Search for the cell housing the specified text and yield its [X, Y] center coordinate. 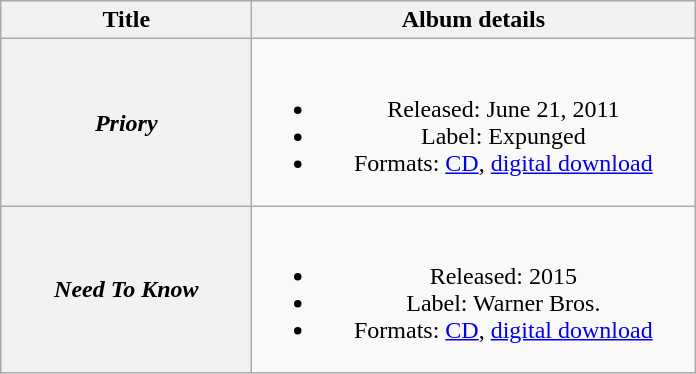
Priory [126, 122]
Released: 2015Label: Warner Bros.Formats: CD, digital download [474, 290]
Title [126, 20]
Released: June 21, 2011Label: ExpungedFormats: CD, digital download [474, 122]
Need To Know [126, 290]
Album details [474, 20]
